Return [X, Y] of the center of cell containing provided text 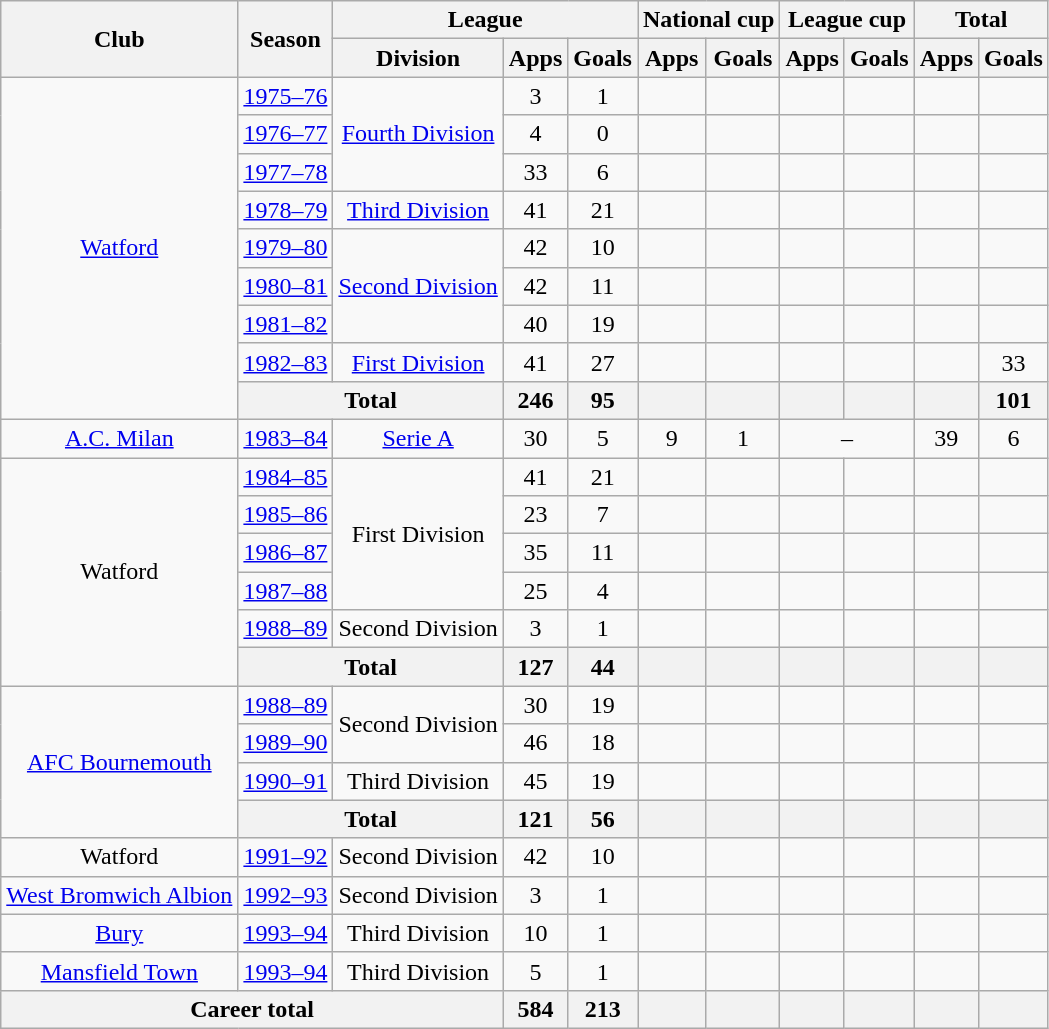
1990–91 [286, 781]
1991–92 [286, 857]
44 [603, 667]
23 [535, 515]
Fourth Division [418, 134]
1981–82 [286, 324]
1986–87 [286, 553]
25 [535, 591]
1980–81 [286, 286]
A.C. Milan [120, 438]
7 [603, 515]
1982–83 [286, 362]
1975–76 [286, 96]
101 [1014, 400]
West Bromwich Albion [120, 895]
39 [946, 438]
1992–93 [286, 895]
Mansfield Town [120, 971]
121 [535, 819]
1978–79 [286, 210]
1989–90 [286, 743]
9 [672, 438]
1976–77 [286, 134]
National cup [709, 20]
1979–80 [286, 248]
27 [603, 362]
Division [418, 58]
Club [120, 39]
Bury [120, 933]
0 [603, 134]
46 [535, 743]
1977–78 [286, 172]
AFC Bournemouth [120, 762]
35 [535, 553]
Season [286, 39]
– [847, 438]
1983–84 [286, 438]
League [486, 20]
18 [603, 743]
1984–85 [286, 477]
40 [535, 324]
213 [603, 1009]
1985–86 [286, 515]
45 [535, 781]
56 [603, 819]
127 [535, 667]
584 [535, 1009]
Career total [252, 1009]
Serie A [418, 438]
95 [603, 400]
League cup [847, 20]
246 [535, 400]
1987–88 [286, 591]
